Determine the (X, Y) coordinate at the center of the cell enclosing the given text.  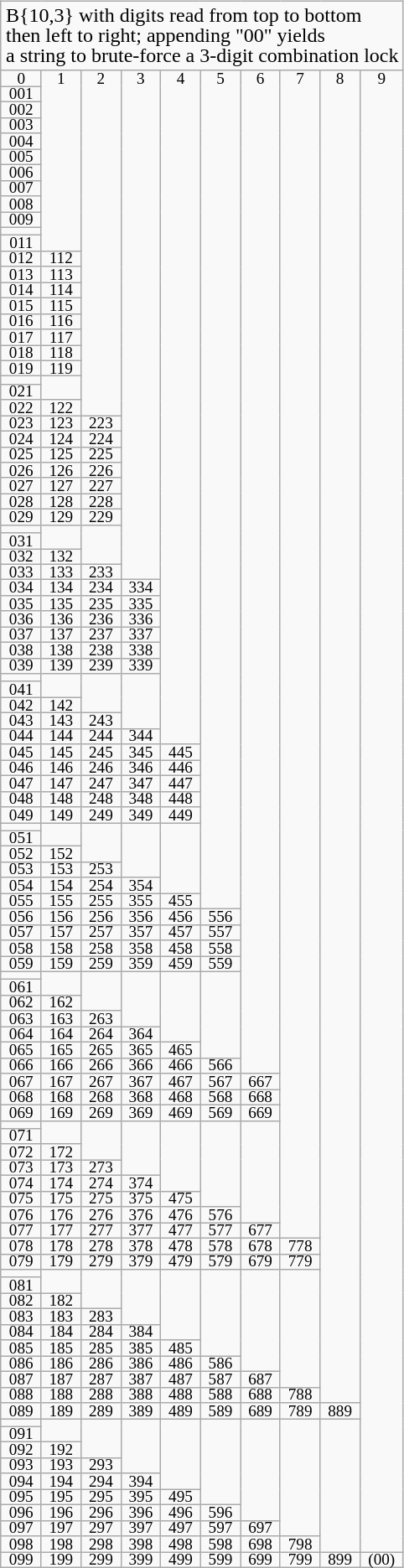
9 (381, 811)
035 (21, 603)
238 (101, 650)
176 (61, 1215)
487 (181, 1379)
133 (61, 572)
185 (61, 1348)
142 (61, 706)
097 (21, 1529)
168 (61, 1098)
025 (21, 454)
022 (21, 407)
449 (181, 815)
084 (21, 1333)
283 (101, 1317)
789 (300, 1411)
095 (21, 1497)
124 (61, 439)
293 (101, 1465)
079 (21, 1262)
139 (61, 667)
687 (261, 1379)
587 (220, 1379)
147 (61, 784)
134 (61, 588)
294 (101, 1482)
344 (141, 737)
028 (21, 501)
498 (181, 1544)
457 (181, 932)
021 (21, 392)
337 (141, 635)
354 (141, 885)
056 (21, 917)
195 (61, 1497)
338 (141, 650)
336 (141, 618)
247 (101, 784)
458 (181, 949)
476 (181, 1215)
378 (141, 1247)
006 (21, 173)
081 (21, 1286)
389 (141, 1411)
346 (141, 768)
166 (61, 1066)
023 (21, 424)
027 (21, 486)
018 (21, 354)
678 (261, 1247)
183 (61, 1317)
172 (61, 1151)
277 (101, 1230)
334 (141, 588)
068 (21, 1098)
164 (61, 1034)
287 (101, 1379)
128 (61, 501)
597 (220, 1529)
178 (61, 1247)
019 (21, 369)
143 (61, 721)
599 (220, 1560)
051 (21, 838)
285 (101, 1348)
246 (101, 768)
465 (181, 1051)
017 (21, 337)
089 (21, 1411)
265 (101, 1051)
288 (101, 1395)
349 (141, 815)
4 (181, 407)
057 (21, 932)
127 (61, 486)
455 (181, 902)
566 (220, 1066)
165 (61, 1051)
058 (21, 949)
054 (21, 885)
677 (261, 1230)
396 (141, 1512)
048 (21, 800)
295 (101, 1497)
456 (181, 917)
233 (101, 572)
013 (21, 275)
589 (220, 1411)
398 (141, 1544)
066 (21, 1066)
044 (21, 737)
197 (61, 1529)
679 (261, 1262)
579 (220, 1262)
577 (220, 1230)
365 (141, 1051)
0 (21, 79)
115 (61, 305)
163 (61, 1019)
(00) (381, 1560)
556 (220, 917)
467 (181, 1081)
033 (21, 572)
267 (101, 1081)
345 (141, 753)
275 (101, 1198)
263 (101, 1019)
152 (61, 855)
299 (101, 1560)
468 (181, 1098)
335 (141, 603)
348 (141, 800)
374 (141, 1183)
099 (21, 1560)
169 (61, 1113)
094 (21, 1482)
082 (21, 1301)
158 (61, 949)
278 (101, 1247)
014 (21, 290)
226 (101, 471)
568 (220, 1098)
369 (141, 1113)
092 (21, 1450)
778 (300, 1247)
002 (21, 109)
034 (21, 588)
788 (300, 1395)
031 (21, 541)
469 (181, 1113)
091 (21, 1435)
153 (61, 870)
162 (61, 1004)
688 (261, 1395)
889 (340, 1411)
117 (61, 337)
899 (340, 1560)
273 (101, 1168)
B{10,3} with digits read from top to bottomthen left to right; appending "00" yieldsa string to brute-force a 3-digit combination lock (202, 35)
274 (101, 1183)
7 (300, 655)
339 (141, 667)
485 (181, 1348)
237 (101, 635)
356 (141, 917)
005 (21, 158)
194 (61, 1482)
184 (61, 1333)
567 (220, 1081)
236 (101, 618)
075 (21, 1198)
179 (61, 1262)
228 (101, 501)
073 (21, 1168)
253 (101, 870)
284 (101, 1333)
167 (61, 1081)
055 (21, 902)
357 (141, 932)
689 (261, 1411)
385 (141, 1348)
588 (220, 1395)
296 (101, 1512)
098 (21, 1544)
043 (21, 721)
188 (61, 1395)
053 (21, 870)
578 (220, 1247)
239 (101, 667)
137 (61, 635)
196 (61, 1512)
062 (21, 1004)
224 (101, 439)
586 (220, 1364)
189 (61, 1411)
266 (101, 1066)
386 (141, 1364)
478 (181, 1247)
052 (21, 855)
155 (61, 902)
495 (181, 1497)
244 (101, 737)
026 (21, 471)
039 (21, 667)
255 (101, 902)
256 (101, 917)
286 (101, 1364)
067 (21, 1081)
558 (220, 949)
078 (21, 1247)
061 (21, 987)
559 (220, 964)
096 (21, 1512)
376 (141, 1215)
199 (61, 1560)
129 (61, 518)
479 (181, 1262)
488 (181, 1395)
063 (21, 1019)
074 (21, 1183)
059 (21, 964)
596 (220, 1512)
038 (21, 650)
1 (61, 161)
358 (141, 949)
065 (21, 1051)
119 (61, 369)
159 (61, 964)
6 (261, 572)
088 (21, 1395)
036 (21, 618)
192 (61, 1450)
395 (141, 1497)
016 (21, 322)
085 (21, 1348)
298 (101, 1544)
064 (21, 1034)
012 (21, 258)
198 (61, 1544)
122 (61, 407)
173 (61, 1168)
069 (21, 1113)
072 (21, 1151)
125 (61, 454)
041 (21, 689)
148 (61, 800)
667 (261, 1081)
466 (181, 1066)
135 (61, 603)
3 (141, 325)
355 (141, 902)
366 (141, 1066)
008 (21, 204)
004 (21, 141)
114 (61, 290)
569 (220, 1113)
248 (101, 800)
375 (141, 1198)
347 (141, 784)
113 (61, 275)
145 (61, 753)
388 (141, 1395)
087 (21, 1379)
126 (61, 471)
258 (101, 949)
003 (21, 126)
446 (181, 768)
289 (101, 1411)
177 (61, 1230)
359 (141, 964)
015 (21, 305)
379 (141, 1262)
367 (141, 1081)
229 (101, 518)
071 (21, 1136)
182 (61, 1301)
445 (181, 753)
798 (300, 1544)
123 (61, 424)
779 (300, 1262)
459 (181, 964)
045 (21, 753)
394 (141, 1482)
093 (21, 1465)
225 (101, 454)
697 (261, 1529)
576 (220, 1215)
699 (261, 1560)
384 (141, 1333)
447 (181, 784)
259 (101, 964)
399 (141, 1560)
227 (101, 486)
157 (61, 932)
138 (61, 650)
243 (101, 721)
149 (61, 815)
475 (181, 1198)
175 (61, 1198)
193 (61, 1465)
5 (220, 489)
154 (61, 885)
669 (261, 1113)
698 (261, 1544)
112 (61, 258)
496 (181, 1512)
598 (220, 1544)
269 (101, 1113)
223 (101, 424)
029 (21, 518)
046 (21, 768)
668 (261, 1098)
049 (21, 815)
007 (21, 188)
132 (61, 556)
557 (220, 932)
001 (21, 94)
042 (21, 706)
368 (141, 1098)
032 (21, 556)
254 (101, 885)
279 (101, 1262)
076 (21, 1215)
397 (141, 1529)
377 (141, 1230)
249 (101, 815)
799 (300, 1560)
186 (61, 1364)
264 (101, 1034)
009 (21, 220)
245 (101, 753)
234 (101, 588)
077 (21, 1230)
146 (61, 768)
118 (61, 354)
477 (181, 1230)
083 (21, 1317)
086 (21, 1364)
011 (21, 243)
136 (61, 618)
448 (181, 800)
047 (21, 784)
276 (101, 1215)
116 (61, 322)
024 (21, 439)
489 (181, 1411)
8 (340, 737)
486 (181, 1364)
174 (61, 1183)
499 (181, 1560)
387 (141, 1379)
297 (101, 1529)
037 (21, 635)
235 (101, 603)
257 (101, 932)
187 (61, 1379)
2 (101, 243)
268 (101, 1098)
364 (141, 1034)
156 (61, 917)
144 (61, 737)
497 (181, 1529)
